Detect which cell encompasses the target text, then output its (x, y) center coordinate. 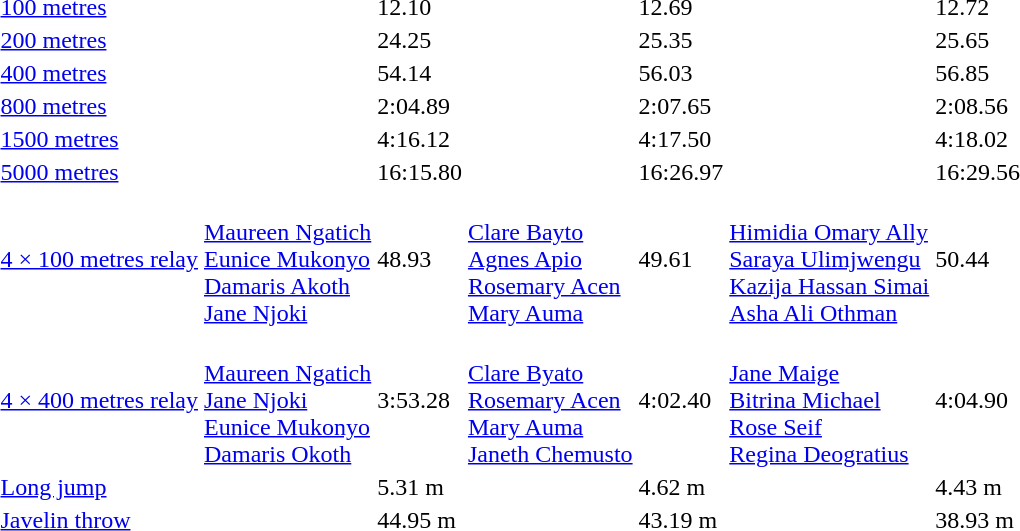
4:02.40 (681, 400)
Maureen NgatichJane NjokiEunice MukonyoDamaris Okoth (287, 400)
49.61 (681, 259)
Jane MaigeBitrina MichaelRose SeifRegina Deogratius (830, 400)
Maureen NgatichEunice MukonyoDamaris AkothJane Njoki (287, 259)
Clare ByatoRosemary AcenMary AumaJaneth Chemusto (550, 400)
Clare BaytoAgnes ApioRosemary AcenMary Auma (550, 259)
2:07.65 (681, 106)
56.03 (681, 73)
4:17.50 (681, 139)
16:15.80 (420, 172)
4:16.12 (420, 139)
2:04.89 (420, 106)
5.31 m (420, 487)
3:53.28 (420, 400)
16:26.97 (681, 172)
54.14 (420, 73)
48.93 (420, 259)
Himidia Omary AllySaraya UlimjwenguKazija Hassan SimaiAsha Ali Othman (830, 259)
4.62 m (681, 487)
25.35 (681, 40)
24.25 (420, 40)
